Provide the [x, y] coordinate of the cell's center where the given text is located.  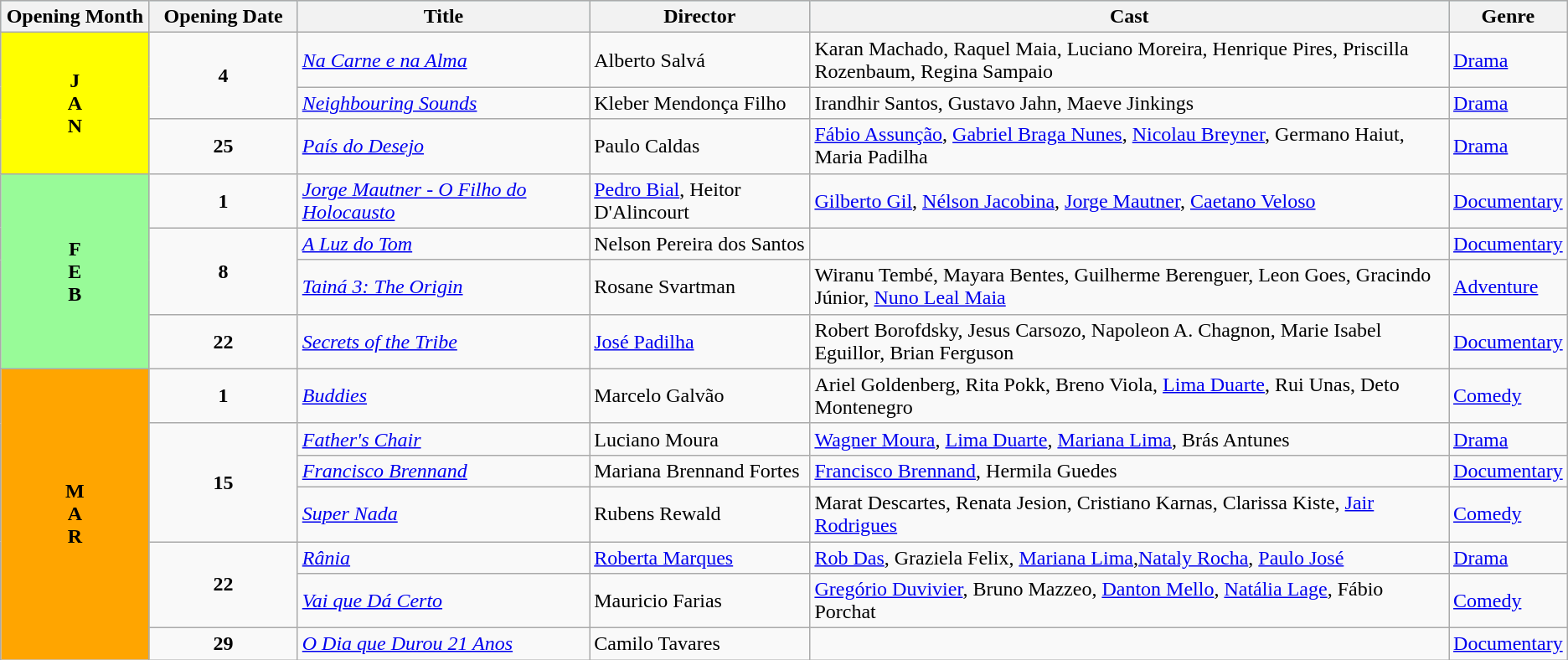
Francisco Brennand [443, 471]
Tainá 3: The Origin [443, 286]
Nelson Pereira dos Santos [700, 244]
15 [223, 482]
Wagner Moura, Lima Duarte, Mariana Lima, Brás Antunes [1129, 439]
Gilberto Gil, Nélson Jacobina, Jorge Mautner, Caetano Veloso [1129, 201]
Opening Month [75, 17]
Pedro Bial, Heitor D'Alincourt [700, 201]
Rânia [443, 557]
País do Desejo [443, 146]
29 [223, 644]
Rob Das, Graziela Felix, Mariana Lima,Nataly Rocha, Paulo José [1129, 557]
O Dia que Durou 21 Anos [443, 644]
Rosane Svartman [700, 286]
MAR [75, 514]
Title [443, 17]
Adventure [1509, 286]
Camilo Tavares [700, 644]
Mariana Brennand Fortes [700, 471]
Ariel Goldenberg, Rita Pokk, Breno Viola, Lima Duarte, Rui Unas, Deto Montenegro [1129, 395]
Opening Date [223, 17]
Rubens Rewald [700, 514]
Mauricio Farias [700, 601]
Buddies [443, 395]
Karan Machado, Raquel Maia, Luciano Moreira, Henrique Pires, Priscilla Rozenbaum, Regina Sampaio [1129, 60]
A Luz do Tom [443, 244]
25 [223, 146]
Luciano Moura [700, 439]
Kleber Mendonça Filho [700, 103]
Francisco Brennand, Hermila Guedes [1129, 471]
Director [700, 17]
Genre [1509, 17]
8 [223, 271]
Na Carne e na Alma [443, 60]
Marat Descartes, Renata Jesion, Cristiano Karnas, Clarissa Kiste, Jair Rodrigues [1129, 514]
Cast [1129, 17]
Neighbouring Sounds [443, 103]
Alberto Salvá [700, 60]
Super Nada [443, 514]
Vai que Dá Certo [443, 601]
Paulo Caldas [700, 146]
Fábio Assunção, Gabriel Braga Nunes, Nicolau Breyner, Germano Haiut, Maria Padilha [1129, 146]
4 [223, 75]
Secrets of the Tribe [443, 342]
Gregório Duvivier, Bruno Mazzeo, Danton Mello, Natália Lage, Fábio Porchat [1129, 601]
Wiranu Tembé, Mayara Bentes, Guilherme Berenguer, Leon Goes, Gracindo Júnior, Nuno Leal Maia [1129, 286]
JAN [75, 103]
Irandhir Santos, Gustavo Jahn, Maeve Jinkings [1129, 103]
FEB [75, 271]
Father's Chair [443, 439]
Robert Borofdsky, Jesus Carsozo, Napoleon A. Chagnon, Marie Isabel Eguillor, Brian Ferguson [1129, 342]
Roberta Marques [700, 557]
Jorge Mautner - O Filho do Holocausto [443, 201]
José Padilha [700, 342]
Marcelo Galvão [700, 395]
